Capture the cell that displays the provided text and extract its [X, Y] central coordinate. 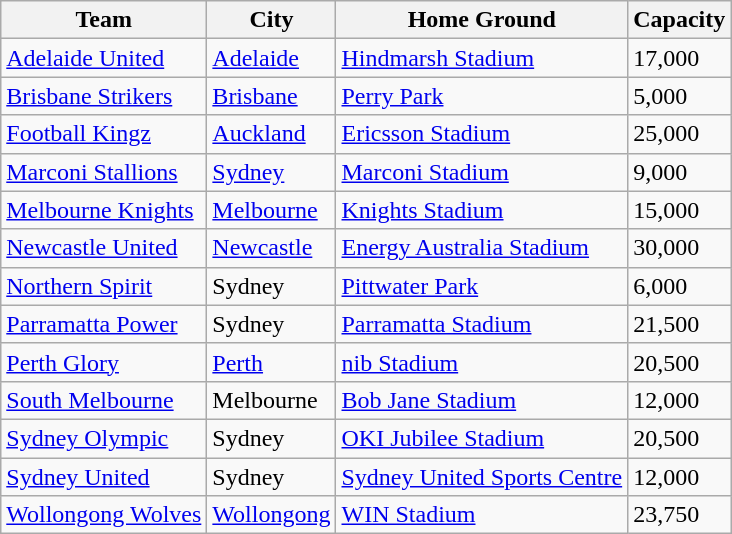
6,000 [680, 286]
Newcastle United [104, 248]
Marconi Stadium [482, 172]
Team [104, 20]
Sydney United Sports Centre [482, 477]
30,000 [680, 248]
9,000 [680, 172]
Auckland [272, 134]
Northern Spirit [104, 286]
WIN Stadium [482, 515]
Knights Stadium [482, 210]
City [272, 20]
Pittwater Park [482, 286]
Capacity [680, 20]
Energy Australia Stadium [482, 248]
Perth Glory [104, 362]
Perry Park [482, 96]
Ericsson Stadium [482, 134]
Parramatta Stadium [482, 324]
17,000 [680, 58]
Parramatta Power [104, 324]
nib Stadium [482, 362]
Wollongong Wolves [104, 515]
Melbourne Knights [104, 210]
Perth [272, 362]
21,500 [680, 324]
Newcastle [272, 248]
Adelaide [272, 58]
Sydney Olympic [104, 438]
South Melbourne [104, 400]
Hindmarsh Stadium [482, 58]
Sydney United [104, 477]
Brisbane [272, 96]
15,000 [680, 210]
Bob Jane Stadium [482, 400]
OKI Jubilee Stadium [482, 438]
Football Kingz [104, 134]
Wollongong [272, 515]
Home Ground [482, 20]
Marconi Stallions [104, 172]
23,750 [680, 515]
5,000 [680, 96]
Brisbane Strikers [104, 96]
Adelaide United [104, 58]
25,000 [680, 134]
